Search for the cell housing the specified text and yield its [x, y] center coordinate. 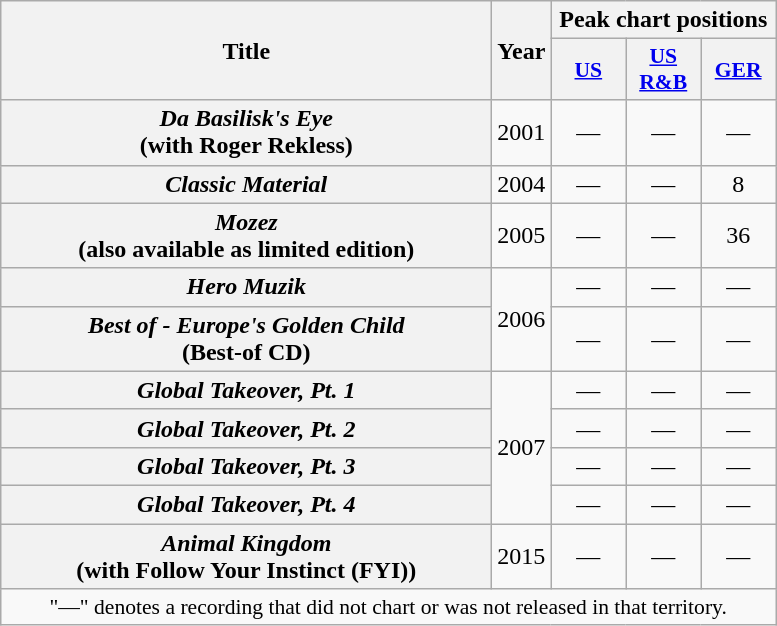
USR&B [664, 70]
Hero Muzik [246, 287]
Peak chart positions [664, 20]
8 [738, 184]
36 [738, 236]
Best of - Europe's Golden Child(Best-of CD) [246, 338]
2007 [522, 447]
Global Takeover, Pt. 2 [246, 428]
2006 [522, 320]
Year [522, 50]
Classic Material [246, 184]
Da Basilisk's Eye(with Roger Rekless) [246, 132]
Global Takeover, Pt. 1 [246, 390]
GER [738, 70]
2001 [522, 132]
Mozez(also available as limited edition) [246, 236]
2005 [522, 236]
Title [246, 50]
US [588, 70]
Global Takeover, Pt. 3 [246, 466]
2015 [522, 556]
Animal Kingdom(with Follow Your Instinct (FYI)) [246, 556]
Global Takeover, Pt. 4 [246, 504]
"—" denotes a recording that did not chart or was not released in that territory. [388, 607]
2004 [522, 184]
